For the text-containing cell, return its midpoint in [x, y] coordinate format. 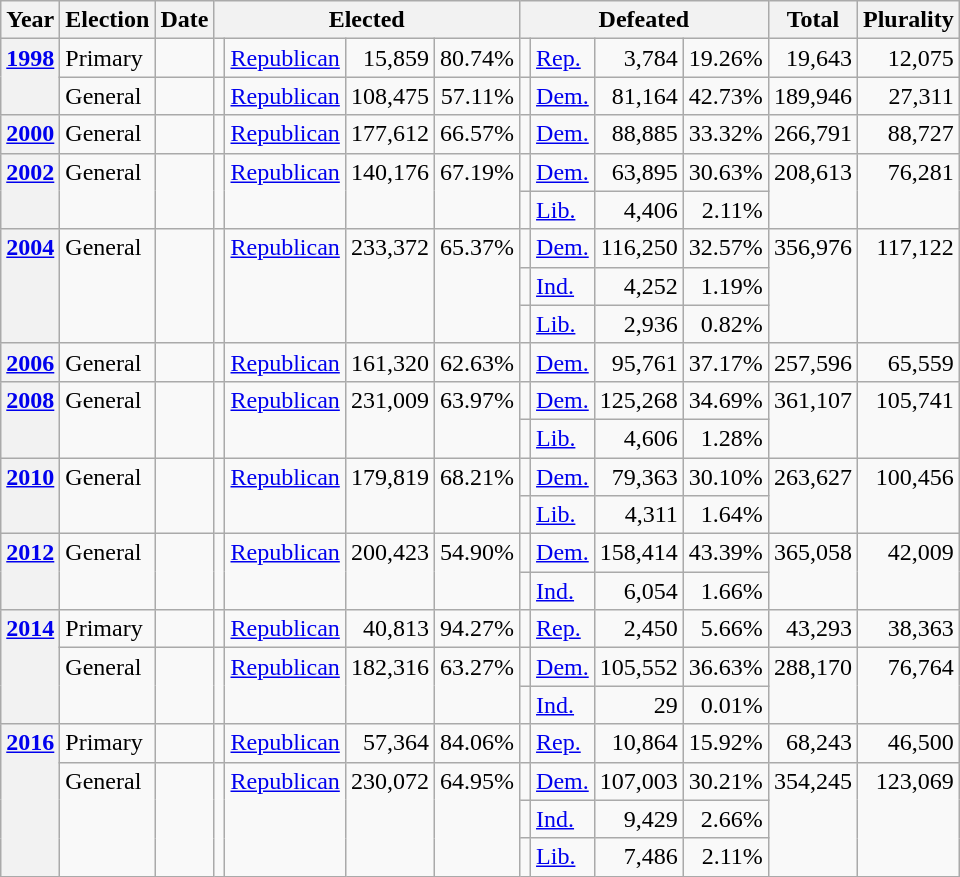
43.39% [726, 553]
80.74% [476, 58]
116,250 [638, 248]
7,486 [638, 857]
42.73% [726, 96]
179,819 [390, 496]
2,936 [638, 324]
161,320 [390, 362]
94.27% [476, 629]
37.17% [726, 362]
42,009 [908, 572]
30.63% [726, 172]
64.95% [476, 819]
182,316 [390, 686]
Election [108, 20]
81,164 [638, 96]
105,552 [638, 667]
105,741 [908, 419]
36.63% [726, 667]
4,311 [638, 515]
2002 [30, 191]
2010 [30, 496]
32.57% [726, 248]
15.92% [726, 743]
84.06% [476, 743]
2.66% [726, 819]
19.26% [726, 58]
2,450 [638, 629]
125,268 [638, 400]
12,075 [908, 58]
208,613 [812, 191]
263,627 [812, 496]
2004 [30, 286]
62.63% [476, 362]
2014 [30, 667]
95,761 [638, 362]
46,500 [908, 743]
354,245 [812, 819]
30.21% [726, 781]
30.10% [726, 477]
0.82% [726, 324]
15,859 [390, 58]
2012 [30, 572]
1.19% [726, 286]
0.01% [726, 705]
33.32% [726, 134]
1.64% [726, 515]
57.11% [476, 96]
67.19% [476, 191]
Total [812, 20]
4,252 [638, 286]
38,363 [908, 629]
88,727 [908, 134]
Date [184, 20]
43,293 [812, 629]
63.27% [476, 686]
Defeated [644, 20]
365,058 [812, 572]
288,170 [812, 686]
79,363 [638, 477]
233,372 [390, 286]
100,456 [908, 496]
117,122 [908, 286]
63,895 [638, 172]
65,559 [908, 362]
76,281 [908, 191]
230,072 [390, 819]
63.97% [476, 419]
27,311 [908, 96]
107,003 [638, 781]
2006 [30, 362]
54.90% [476, 572]
1998 [30, 77]
123,069 [908, 819]
76,764 [908, 686]
1.28% [726, 438]
266,791 [812, 134]
2008 [30, 419]
68.21% [476, 496]
140,176 [390, 191]
158,414 [638, 553]
65.37% [476, 286]
68,243 [812, 743]
257,596 [812, 362]
34.69% [726, 400]
6,054 [638, 591]
231,009 [390, 419]
66.57% [476, 134]
356,976 [812, 286]
2000 [30, 134]
200,423 [390, 572]
Plurality [908, 20]
88,885 [638, 134]
29 [638, 705]
189,946 [812, 96]
177,612 [390, 134]
361,107 [812, 419]
19,643 [812, 58]
2016 [30, 800]
108,475 [390, 96]
1.66% [726, 591]
10,864 [638, 743]
4,406 [638, 210]
4,606 [638, 438]
9,429 [638, 819]
40,813 [390, 629]
57,364 [390, 743]
5.66% [726, 629]
Year [30, 20]
Elected [367, 20]
3,784 [638, 58]
